Return the (X, Y) coordinate for the center point of the cell that contains the specified text.  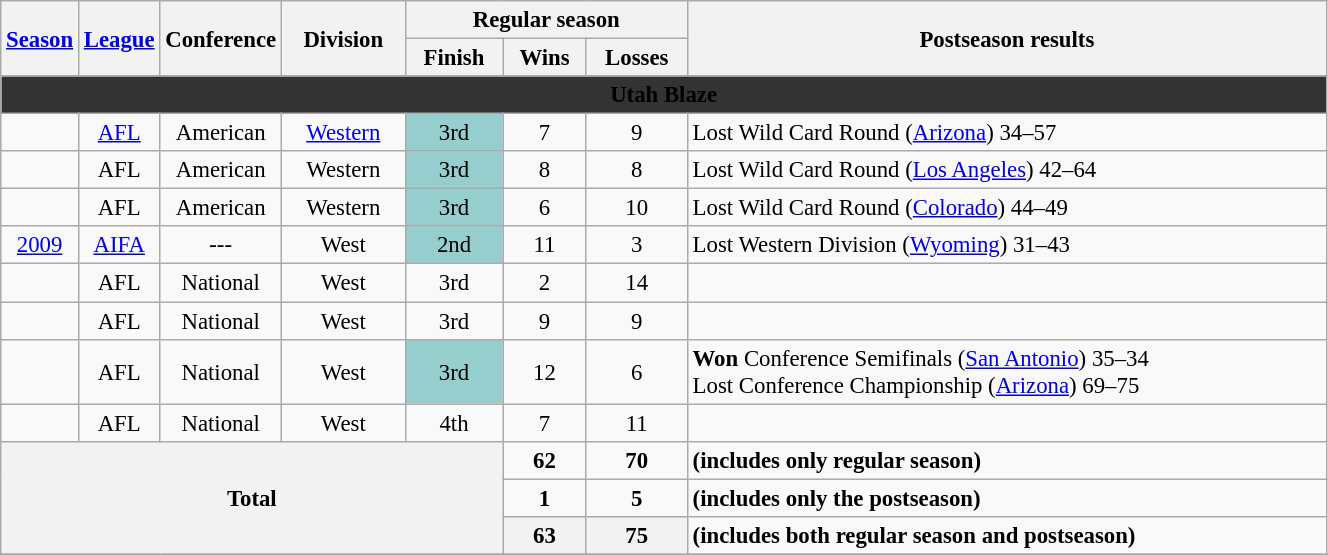
Regular season (546, 20)
Finish (454, 58)
Utah Blaze (664, 95)
4th (454, 423)
(includes both regular season and postseason) (1006, 536)
2 (544, 283)
5 (636, 498)
(includes only regular season) (1006, 460)
Lost Wild Card Round (Colorado) 44–49 (1006, 208)
Division (343, 38)
Lost Western Division (Wyoming) 31–43 (1006, 245)
1 (544, 498)
Lost Wild Card Round (Los Angeles) 42–64 (1006, 170)
Postseason results (1006, 38)
Lost Wild Card Round (Arizona) 34–57 (1006, 133)
12 (544, 372)
League (118, 38)
63 (544, 536)
Total (252, 498)
(includes only the postseason) (1006, 498)
10 (636, 208)
2nd (454, 245)
70 (636, 460)
Losses (636, 58)
Wins (544, 58)
Season (40, 38)
3 (636, 245)
Won Conference Semifinals (San Antonio) 35–34 Lost Conference Championship (Arizona) 69–75 (1006, 372)
62 (544, 460)
2009 (40, 245)
--- (221, 245)
Conference (221, 38)
75 (636, 536)
14 (636, 283)
AIFA (118, 245)
